Return (x, y) of the center of cell containing provided text 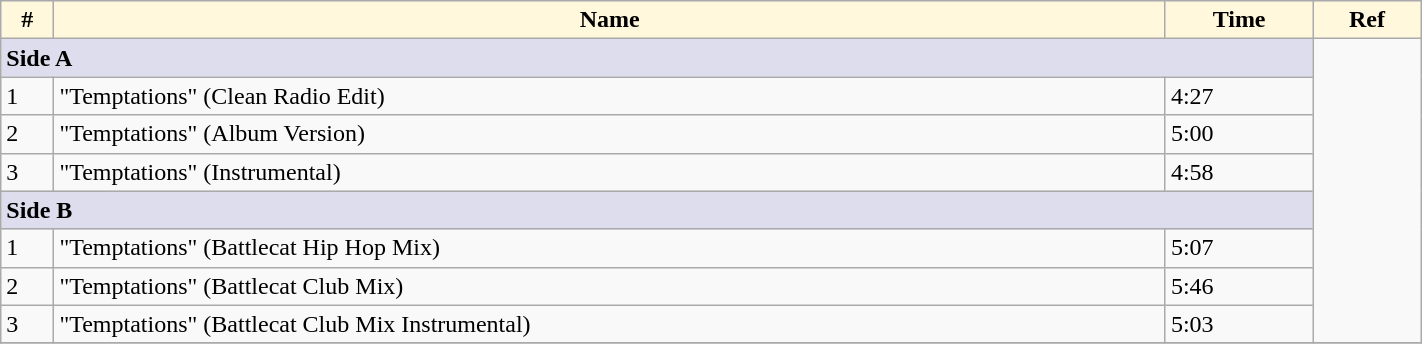
Time (1238, 20)
"Temptations" (Clean Radio Edit) (610, 96)
"Temptations" (Battlecat Club Mix) (610, 286)
"Temptations" (Album Version) (610, 134)
Side B (657, 210)
Side A (657, 58)
5:46 (1238, 286)
Name (610, 20)
"Temptations" (Battlecat Hip Hop Mix) (610, 248)
4:27 (1238, 96)
Ref (1367, 20)
"Temptations" (Instrumental) (610, 172)
5:03 (1238, 324)
5:00 (1238, 134)
"Temptations" (Battlecat Club Mix Instrumental) (610, 324)
# (28, 20)
5:07 (1238, 248)
4:58 (1238, 172)
